Identify which cell holds the provided text, then report its (X, Y) central coordinate. 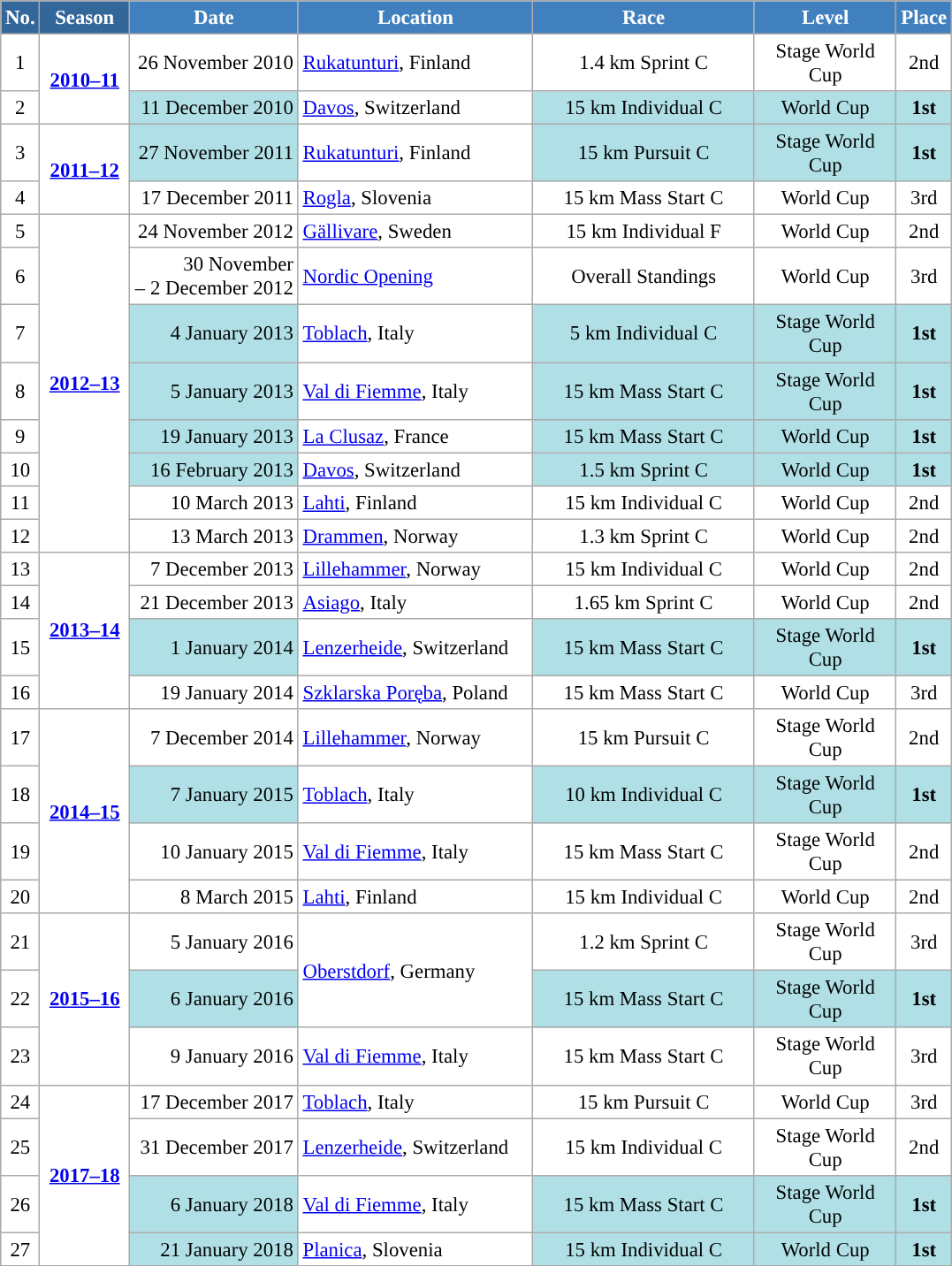
13 (20, 569)
Planica, Slovenia (415, 1249)
17 December 2017 (214, 1102)
11 December 2010 (214, 108)
1.65 km Sprint C (644, 602)
8 March 2015 (214, 897)
17 December 2011 (214, 198)
10 March 2013 (214, 502)
Place (924, 18)
24 November 2012 (214, 232)
1.4 km Sprint C (644, 64)
Season (85, 18)
22 (20, 999)
1.5 km Sprint C (644, 469)
2010–11 (85, 80)
5 January 2013 (214, 391)
Szklarska Poręba, Poland (415, 692)
11 (20, 502)
16 February 2013 (214, 469)
19 (20, 852)
19 January 2013 (214, 436)
30 November – 2 December 2012 (214, 276)
1 (20, 64)
2011–12 (85, 170)
25 (20, 1148)
21 (20, 942)
27 (20, 1249)
2 (20, 108)
Nordic Opening (415, 276)
12 (20, 536)
21 January 2018 (214, 1249)
15 km Individual F (644, 232)
6 January 2016 (214, 999)
31 December 2017 (214, 1148)
8 (20, 391)
7 December 2014 (214, 737)
6 January 2018 (214, 1204)
10 km Individual C (644, 796)
Oberstdorf, Germany (415, 971)
La Clusaz, France (415, 436)
Rogla, Slovenia (415, 198)
26 November 2010 (214, 64)
Gällivare, Sweden (415, 232)
1.3 km Sprint C (644, 536)
Date (214, 18)
9 (20, 436)
6 (20, 276)
27 November 2011 (214, 154)
Location (415, 18)
20 (20, 897)
5 (20, 232)
7 December 2013 (214, 569)
Asiago, Italy (415, 602)
9 January 2016 (214, 1057)
5 km Individual C (644, 334)
No. (20, 18)
1 January 2014 (214, 647)
3 (20, 154)
Drammen, Norway (415, 536)
Level (826, 18)
24 (20, 1102)
5 January 2016 (214, 942)
2015–16 (85, 999)
2012–13 (85, 384)
18 (20, 796)
2013–14 (85, 631)
23 (20, 1057)
21 December 2013 (214, 602)
4 (20, 198)
7 January 2015 (214, 796)
Race (644, 18)
4 January 2013 (214, 334)
10 (20, 469)
15 (20, 647)
7 (20, 334)
2014–15 (85, 812)
10 January 2015 (214, 852)
16 (20, 692)
14 (20, 602)
19 January 2014 (214, 692)
26 (20, 1204)
13 March 2013 (214, 536)
17 (20, 737)
Overall Standings (644, 276)
1.2 km Sprint C (644, 942)
2017–18 (85, 1175)
